Return the [X, Y] coordinate for the center point of the cell that contains the specified text.  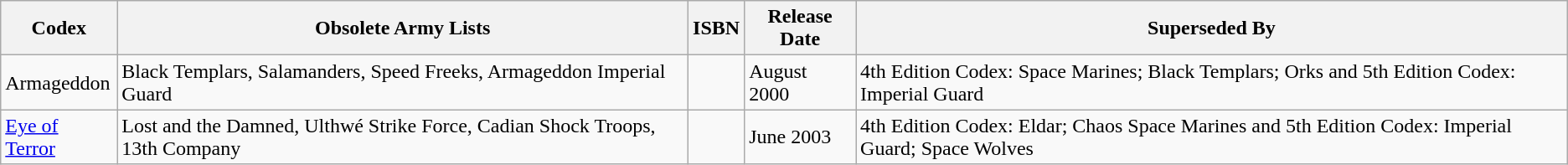
ISBN [717, 28]
Obsolete Army Lists [403, 28]
August 2000 [801, 82]
Release Date [801, 28]
Black Templars, Salamanders, Speed Freeks, Armageddon Imperial Guard [403, 82]
June 2003 [801, 137]
Armageddon [59, 82]
Eye of Terror [59, 137]
Codex [59, 28]
Superseded By [1212, 28]
Lost and the Damned, Ulthwé Strike Force, Cadian Shock Troops, 13th Company [403, 137]
4th Edition Codex: Space Marines; Black Templars; Orks and 5th Edition Codex: Imperial Guard [1212, 82]
4th Edition Codex: Eldar; Chaos Space Marines and 5th Edition Codex: Imperial Guard; Space Wolves [1212, 137]
